From the cell containing the given text, extract its center point as (x, y) coordinate. 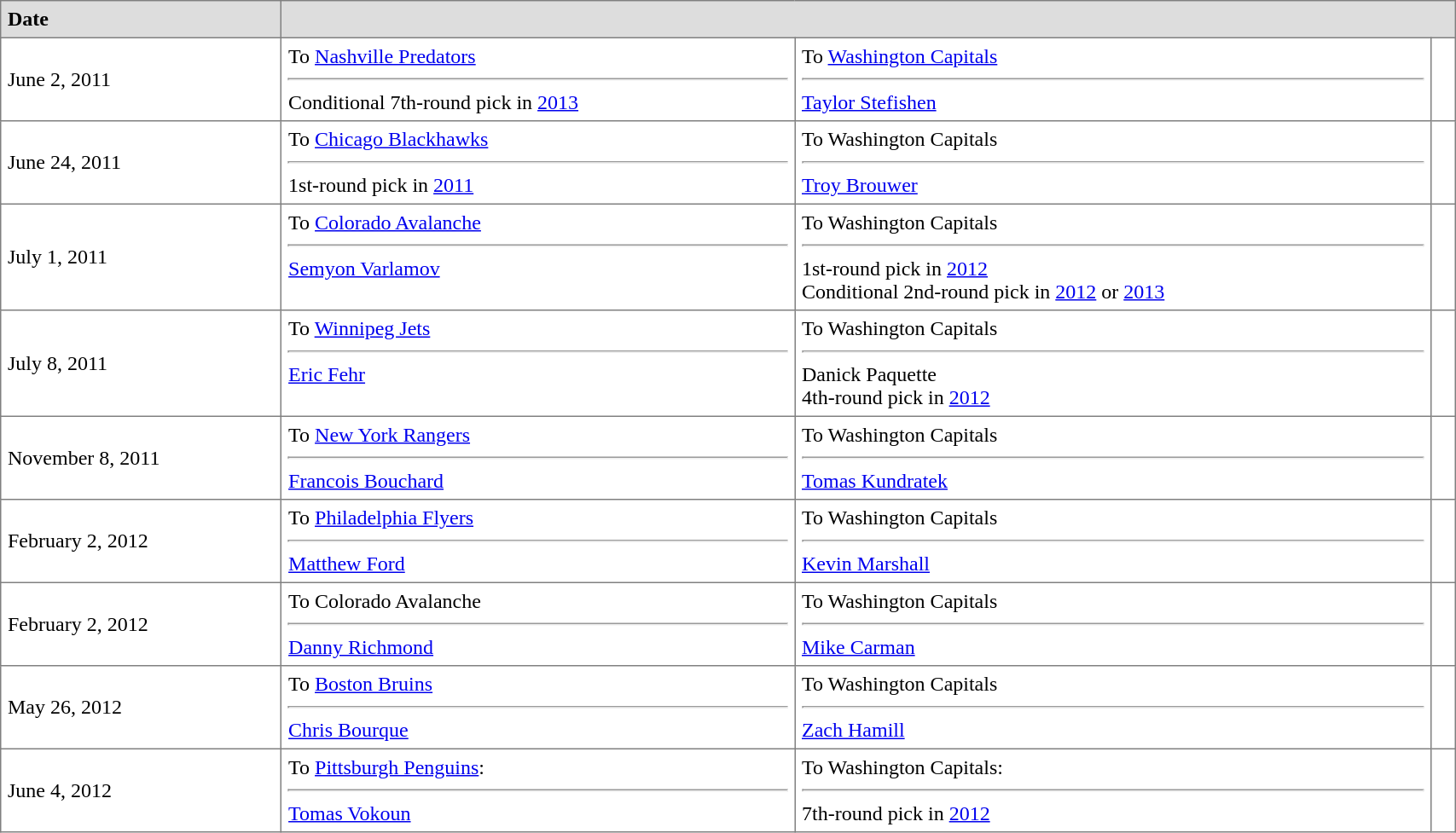
May 26, 2012 (142, 708)
To Colorado Avalanche Semyon Varlamov (538, 257)
November 8, 2011 (142, 458)
To Pittsburgh Penguins: Tomas Vokoun (538, 790)
June 2, 2011 (142, 79)
June 4, 2012 (142, 790)
To Washington CapitalsTaylor Stefishen (1113, 79)
To Chicago Blackhawks1st-round pick in 2011 (538, 163)
To Colorado Avalanche Danny Richmond (538, 624)
To Boston Bruins Chris Bourque (538, 708)
July 1, 2011 (142, 257)
July 8, 2011 (142, 363)
To Washington Capitals Kevin Marshall (1113, 541)
To Washington Capitals 1st-round pick in 2012Conditional 2nd-round pick in 2012 or 2013 (1113, 257)
To Washington Capitals Tomas Kundratek (1113, 458)
To Nashville PredatorsConditional 7th-round pick in 2013 (538, 79)
June 24, 2011 (142, 163)
To Philadelphia Flyers Matthew Ford (538, 541)
To Washington Capitals: 7th-round pick in 2012 (1113, 790)
To Washington Capitals Mike Carman (1113, 624)
To Washington CapitalsTroy Brouwer (1113, 163)
To Winnipeg Jets Eric Fehr (538, 363)
To Washington Capitals Danick Paquette4th-round pick in 2012 (1113, 363)
Date (142, 20)
To New York Rangers Francois Bouchard (538, 458)
To Washington Capitals Zach Hamill (1113, 708)
